Determine the [x, y] coordinate at the center of the cell enclosing the given text.  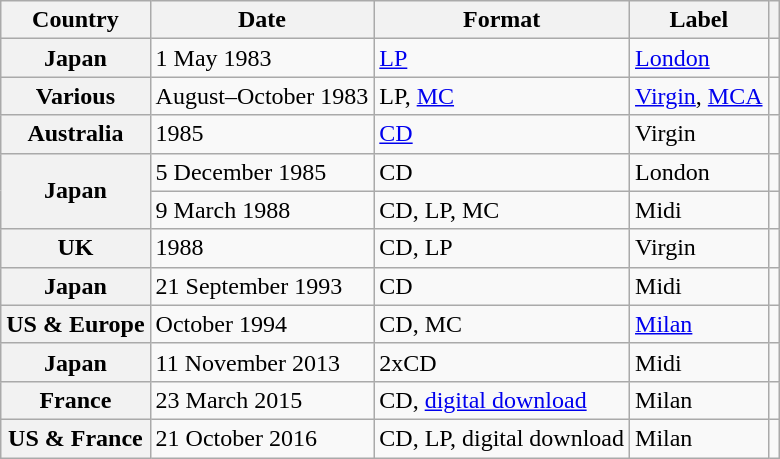
Label [700, 20]
11 November 2013 [262, 362]
Date [262, 20]
Virgin, MCA [700, 96]
LP [502, 58]
Country [76, 20]
21 October 2016 [262, 438]
US & Europe [76, 324]
CD, LP, digital download [502, 438]
1985 [262, 134]
October 1994 [262, 324]
CD, LP [502, 248]
2xCD [502, 362]
US & France [76, 438]
21 September 1993 [262, 286]
LP, MC [502, 96]
1 May 1983 [262, 58]
August–October 1983 [262, 96]
Australia [76, 134]
UK [76, 248]
France [76, 400]
5 December 1985 [262, 172]
Various [76, 96]
CD, LP, MC [502, 210]
CD, digital download [502, 400]
CD, MC [502, 324]
Format [502, 20]
23 March 2015 [262, 400]
1988 [262, 248]
9 March 1988 [262, 210]
